From the cell containing the given text, extract its center point as (x, y) coordinate. 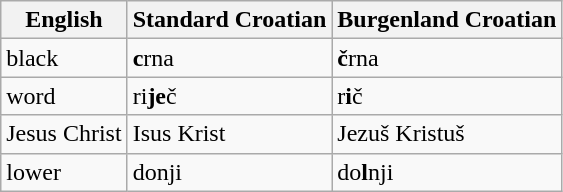
crna (230, 58)
Burgenland Croatian (447, 20)
black (64, 58)
dolnji (447, 172)
Jesus Christ (64, 134)
rič (447, 96)
lower (64, 172)
word (64, 96)
donji (230, 172)
English (64, 20)
Standard Croatian (230, 20)
Isus Krist (230, 134)
Jezuš Kristuš (447, 134)
črna (447, 58)
riječ (230, 96)
